Determine the (X, Y) coordinate at the center of the cell enclosing the given text.  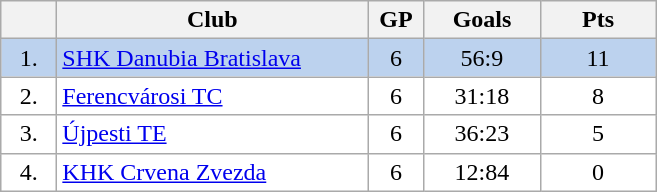
GP (396, 20)
Újpesti TE (212, 134)
31:18 (482, 96)
8 (598, 96)
11 (598, 58)
1. (29, 58)
5 (598, 134)
12:84 (482, 172)
56:9 (482, 58)
3. (29, 134)
36:23 (482, 134)
KHK Crvena Zvezda (212, 172)
Pts (598, 20)
Ferencvárosi TC (212, 96)
4. (29, 172)
Club (212, 20)
SHK Danubia Bratislava (212, 58)
0 (598, 172)
Goals (482, 20)
2. (29, 96)
